Provide the (X, Y) coordinate of the cell's center where the given text is located.  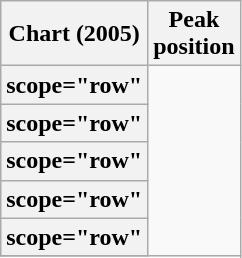
Peakposition (194, 34)
Chart (2005) (74, 34)
